Extract the (X, Y) coordinate from the center of the cell holding the provided text.  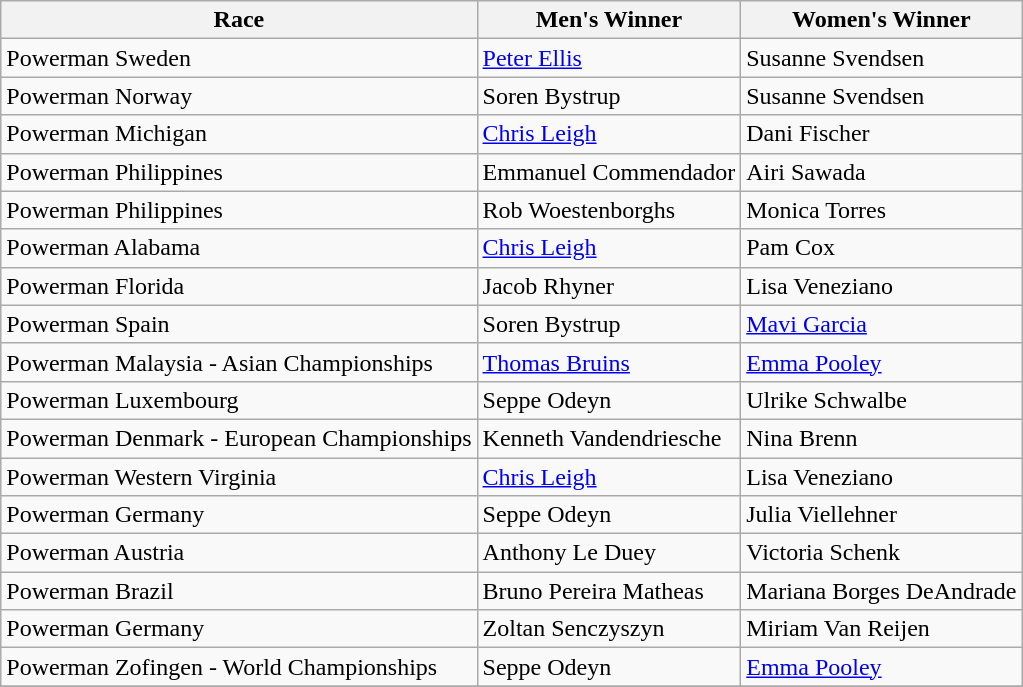
Powerman Luxembourg (239, 400)
Rob Woestenborghs (609, 210)
Airi Sawada (882, 172)
Mariana Borges DeAndrade (882, 591)
Jacob Rhyner (609, 286)
Women's Winner (882, 20)
Nina Brenn (882, 438)
Powerman Sweden (239, 58)
Monica Torres (882, 210)
Powerman Brazil (239, 591)
Mavi Garcia (882, 324)
Powerman Florida (239, 286)
Julia Viellehner (882, 515)
Powerman Denmark - European Championships (239, 438)
Emmanuel Commendador (609, 172)
Kenneth Vandendriesche (609, 438)
Zoltan Senczyszyn (609, 629)
Dani Fischer (882, 134)
Powerman Michigan (239, 134)
Powerman Western Virginia (239, 477)
Race (239, 20)
Victoria Schenk (882, 553)
Miriam Van Reijen (882, 629)
Powerman Malaysia - Asian Championships (239, 362)
Powerman Norway (239, 96)
Bruno Pereira Matheas (609, 591)
Ulrike Schwalbe (882, 400)
Powerman Zofingen - World Championships (239, 667)
Anthony Le Duey (609, 553)
Peter Ellis (609, 58)
Powerman Alabama (239, 248)
Thomas Bruins (609, 362)
Pam Cox (882, 248)
Powerman Austria (239, 553)
Men's Winner (609, 20)
Powerman Spain (239, 324)
